Scan for the cell matching the given text and deliver its [X, Y] coordinate at center. 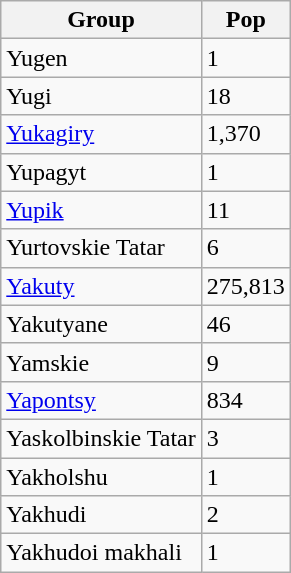
Yugi [102, 96]
1,370 [246, 134]
6 [246, 248]
9 [246, 362]
46 [246, 324]
Yugen [102, 58]
Yukagiry [102, 134]
Pop [246, 20]
Yakuty [102, 286]
2 [246, 515]
11 [246, 210]
18 [246, 96]
Yaskolbinskie Tatar [102, 438]
Yupagyt [102, 172]
Yakhudi [102, 515]
Group [102, 20]
275,813 [246, 286]
Yurtovskie Tatar [102, 248]
Yakutyane [102, 324]
Yakhudoi makhali [102, 553]
Yamskie [102, 362]
3 [246, 438]
Yapontsy [102, 400]
834 [246, 400]
Yakholshu [102, 477]
Yupik [102, 210]
